Pinpoint the cell where the given text exists, returning its [X, Y] midpoint coordinate. 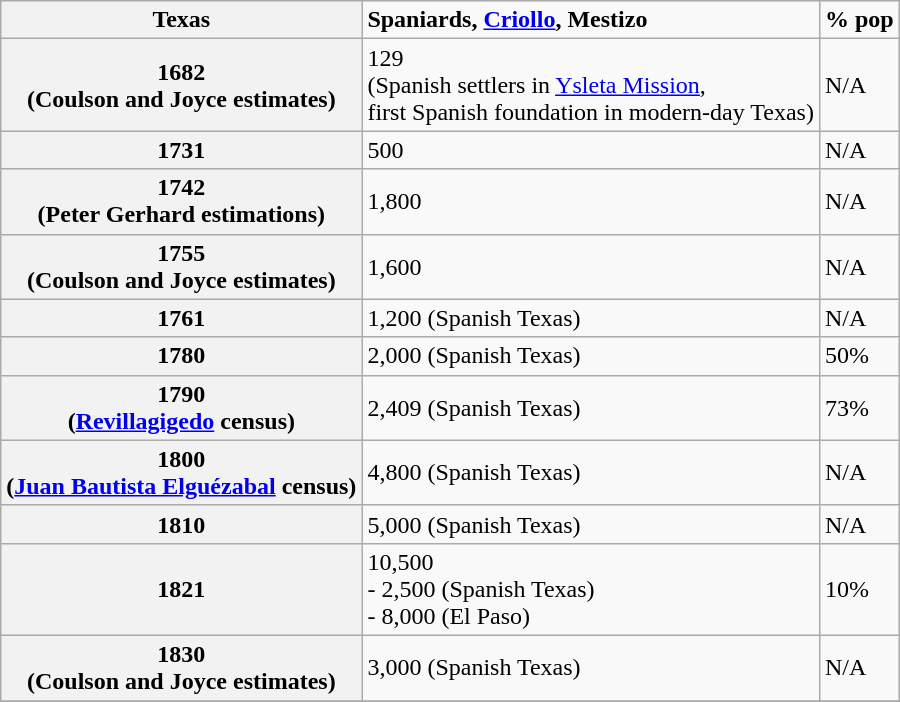
3,000 (Spanish Texas) [591, 668]
1761 [182, 318]
10,500 - 2,500 (Spanish Texas) - 8,000 (El Paso) [591, 589]
4,800 (Spanish Texas) [591, 472]
1742 (Peter Gerhard estimations) [182, 202]
1,200 (Spanish Texas) [591, 318]
1780 [182, 356]
1800 (Juan Bautista Elguézabal census) [182, 472]
1830(Coulson and Joyce estimates) [182, 668]
Texas [182, 20]
1682 (Coulson and Joyce estimates) [182, 85]
2,409 (Spanish Texas) [591, 408]
73% [859, 408]
2,000 (Spanish Texas) [591, 356]
1731 [182, 150]
500 [591, 150]
Spaniards, Criollo, Mestizo [591, 20]
10% [859, 589]
% pop [859, 20]
50% [859, 356]
1,800 [591, 202]
1,600 [591, 266]
1755(Coulson and Joyce estimates) [182, 266]
1821 [182, 589]
5,000 (Spanish Texas) [591, 524]
1790(Revillagigedo census) [182, 408]
1810 [182, 524]
129 (Spanish settlers in Ysleta Mission, first Spanish foundation in modern-day Texas) [591, 85]
